Locate the cell with the specified text and output its (x, y) center coordinate. 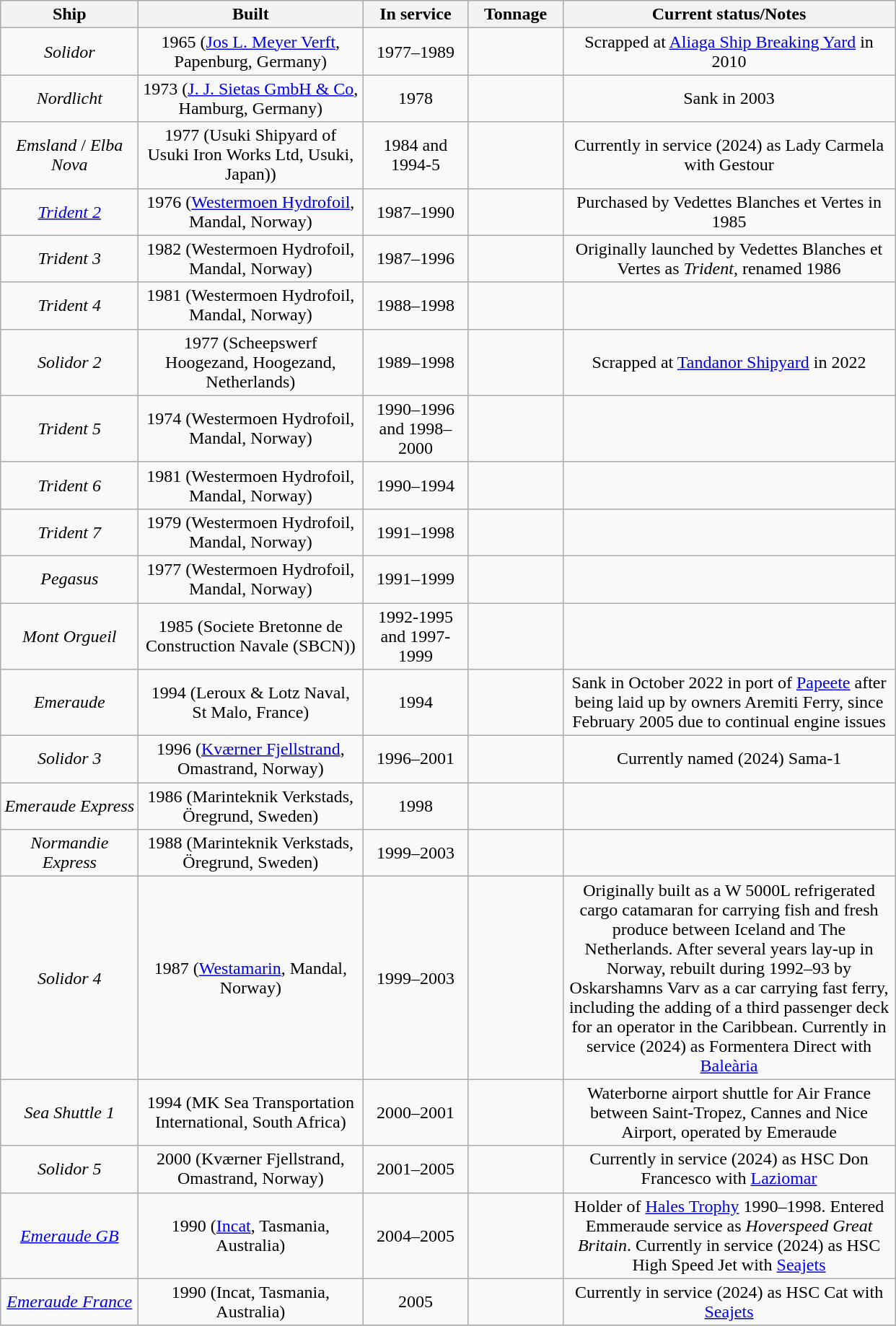
Sank in October 2022 in port of Papeete after being laid up by owners Aremiti Ferry, since February 2005 due to continual engine issues (729, 703)
1994 (Leroux & Lotz Naval, St Malo, France) (251, 703)
In service (416, 14)
1986 (Marinteknik Verkstads, Öregrund, Sweden) (251, 807)
Solidor 3 (69, 759)
Normandie Express (69, 853)
Trident 3 (69, 258)
1990–1996 and 1998–2000 (416, 429)
Sank in 2003 (729, 98)
Solidor 4 (69, 978)
1965 (Jos L. Meyer Verft, Papenburg, Germany) (251, 52)
2004–2005 (416, 1235)
1996–2001 (416, 759)
1992-1995 and 1997-1999 (416, 636)
1991–1999 (416, 579)
Sea Shuttle 1 (69, 1112)
Trident 7 (69, 532)
1985 (Societe Bretonne de Construction Navale (SBCN)) (251, 636)
Waterborne airport shuttle for Air France between Saint-Tropez, Cannes and Nice Airport, operated by Emeraude (729, 1112)
1988–1998 (416, 306)
Originally launched by Vedettes Blanches et Vertes as Trident, renamed 1986 (729, 258)
Emeraude GB (69, 1235)
Emsland / Elba Nova (69, 155)
1977–1989 (416, 52)
1977 (Westermoen Hydrofoil, Mandal, Norway) (251, 579)
1977 (Scheepswerf Hoogezand, Hoogezand, Netherlands) (251, 362)
Emeraude (69, 703)
2000–2001 (416, 1112)
Current status/Notes (729, 14)
1987 (Westamarin, Mandal, Norway) (251, 978)
1976 (Westermoen Hydrofoil, Mandal, Norway) (251, 212)
Scrapped at Aliaga Ship Breaking Yard in 2010 (729, 52)
1994 (416, 703)
Solidor 2 (69, 362)
1982 (Westermoen Hydrofoil, Mandal, Norway) (251, 258)
Scrapped at Tandanor Shipyard in 2022 (729, 362)
2005 (416, 1301)
1978 (416, 98)
Currently named (2024) Sama-1 (729, 759)
Trident 6 (69, 485)
1988 (Marinteknik Verkstads, Öregrund, Sweden) (251, 853)
Currently in service (2024) as HSC Don Francesco with Laziomar (729, 1169)
1994 (MK Sea Transportation International, South Africa) (251, 1112)
Solidor (69, 52)
Trident 2 (69, 212)
1973 (J. J. Sietas GmbH & Co, Hamburg, Germany) (251, 98)
Emeraude Express (69, 807)
Trident 4 (69, 306)
Built (251, 14)
Currently in service (2024) as Lady Carmela with Gestour (729, 155)
Tonnage (515, 14)
1998 (416, 807)
1974 (Westermoen Hydrofoil, Mandal, Norway) (251, 429)
1989–1998 (416, 362)
Mont Orgueil (69, 636)
1990–1994 (416, 485)
Currently in service (2024) as HSC Cat with Seajets (729, 1301)
1987–1996 (416, 258)
Solidor 5 (69, 1169)
Purchased by Vedettes Blanches et Vertes in 1985 (729, 212)
1991–1998 (416, 532)
Ship (69, 14)
1984 and 1994-5 (416, 155)
Pegasus (69, 579)
1979 (Westermoen Hydrofoil, Mandal, Norway) (251, 532)
2001–2005 (416, 1169)
1987–1990 (416, 212)
Emeraude France (69, 1301)
2000 (Kværner Fjellstrand, Omastrand, Norway) (251, 1169)
Nordlicht (69, 98)
1996 (Kværner Fjellstrand, Omastrand, Norway) (251, 759)
1977 (Usuki Shipyard of Usuki Iron Works Ltd, Usuki, Japan)) (251, 155)
Trident 5 (69, 429)
